Output the (x, y) coordinate of the center of the cell containing the given text.  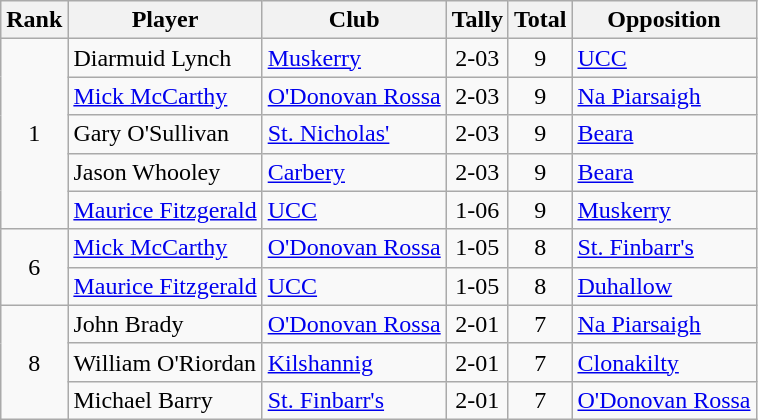
Tally (477, 20)
Michael Barry (165, 400)
Kilshannig (354, 362)
John Brady (165, 324)
Jason Whooley (165, 172)
1-06 (477, 210)
Clonakilty (664, 362)
Gary O'Sullivan (165, 134)
St. Nicholas' (354, 134)
1 (34, 134)
William O'Riordan (165, 362)
Rank (34, 20)
Diarmuid Lynch (165, 58)
Duhallow (664, 286)
Player (165, 20)
6 (34, 267)
Opposition (664, 20)
Total (540, 20)
Club (354, 20)
Carbery (354, 172)
